From the cell containing the given text, extract its center point as [x, y] coordinate. 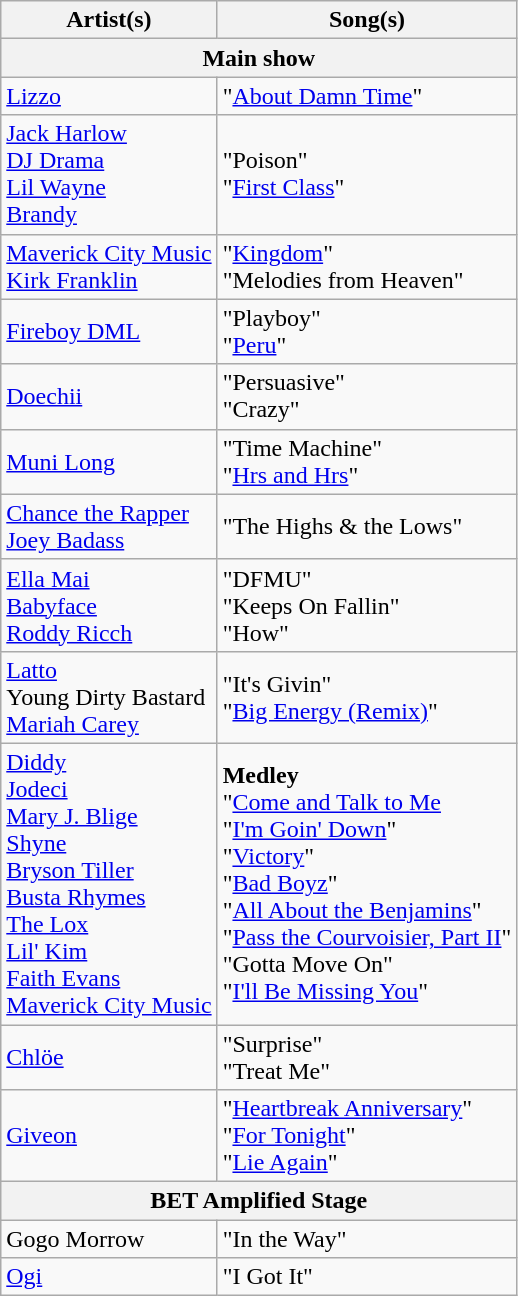
Chlöe [109, 1056]
Jack HarlowDJ DramaLil WayneBrandy [109, 174]
"DFMU""Keeps On Fallin""How" [367, 605]
"Kingdom""Melodies from Heaven" [367, 266]
DiddyJodeciMary J. BligeShyneBryson TillerBusta RhymesThe LoxLil' KimFaith EvansMaverick City Music [109, 884]
Lizzo [109, 96]
"It's Givin""Big Energy (Remix)" [367, 697]
Muni Long [109, 462]
"In the Way" [367, 1239]
"Persuasive""Crazy" [367, 396]
Doechii [109, 396]
"About Damn Time" [367, 96]
BET Amplified Stage [259, 1201]
Artist(s) [109, 20]
Giveon [109, 1136]
Maverick City MusicKirk Franklin [109, 266]
Main show [259, 58]
Chance the RapperJoey Badass [109, 526]
"I Got It" [367, 1277]
"Time Machine""Hrs and Hrs" [367, 462]
Fireboy DML [109, 332]
"Playboy""Peru" [367, 332]
Ogi [109, 1277]
"Poison""First Class" [367, 174]
Ella MaiBabyfaceRoddy Ricch [109, 605]
Song(s) [367, 20]
"Surprise""Treat Me" [367, 1056]
"Heartbreak Anniversary""For Tonight""Lie Again" [367, 1136]
LattoYoung Dirty BastardMariah Carey [109, 697]
Gogo Morrow [109, 1239]
"The Highs & the Lows" [367, 526]
